Find where the given text appears and provide that cell's center as [X, Y] coordinate. 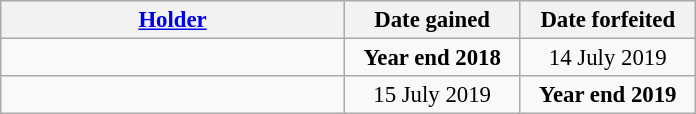
Date gained [432, 20]
Year end 2019 [608, 95]
Date forfeited [608, 20]
15 July 2019 [432, 95]
14 July 2019 [608, 58]
Year end 2018 [432, 58]
Holder [173, 20]
